Determine the [X, Y] coordinate at the center of the cell enclosing the given text.  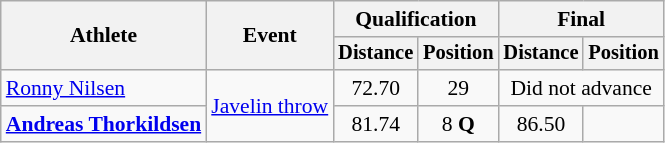
86.50 [542, 124]
8 Q [458, 124]
Qualification [416, 19]
81.74 [376, 124]
72.70 [376, 88]
Andreas Thorkildsen [104, 124]
29 [458, 88]
Final [582, 19]
Javelin throw [270, 106]
Event [270, 36]
Ronny Nilsen [104, 88]
Did not advance [582, 88]
Athlete [104, 36]
